Scan for the cell matching the given text and deliver its (X, Y) coordinate at center. 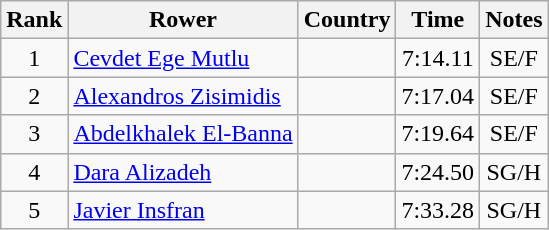
Rower (183, 20)
Time (438, 20)
4 (34, 172)
Dara Alizadeh (183, 172)
7:14.11 (438, 58)
1 (34, 58)
Cevdet Ege Mutlu (183, 58)
7:17.04 (438, 96)
3 (34, 134)
Alexandros Zisimidis (183, 96)
Notes (514, 20)
Rank (34, 20)
Country (347, 20)
7:24.50 (438, 172)
7:33.28 (438, 210)
7:19.64 (438, 134)
Javier Insfran (183, 210)
2 (34, 96)
Abdelkhalek El-Banna (183, 134)
5 (34, 210)
